Search for the cell housing the specified text and yield its [X, Y] center coordinate. 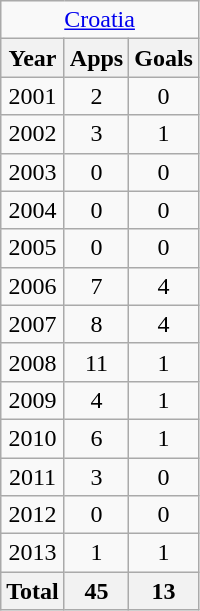
Apps [96, 58]
11 [96, 362]
7 [96, 286]
2004 [33, 210]
2003 [33, 172]
2001 [33, 96]
2008 [33, 362]
2009 [33, 400]
2011 [33, 477]
8 [96, 324]
2002 [33, 134]
Year [33, 58]
Goals [164, 58]
2012 [33, 515]
2013 [33, 553]
13 [164, 591]
2 [96, 96]
2007 [33, 324]
6 [96, 438]
Croatia [100, 20]
45 [96, 591]
2010 [33, 438]
2006 [33, 286]
2005 [33, 248]
Total [33, 591]
